Extract the (x, y) coordinate from the center of the cell holding the provided text.  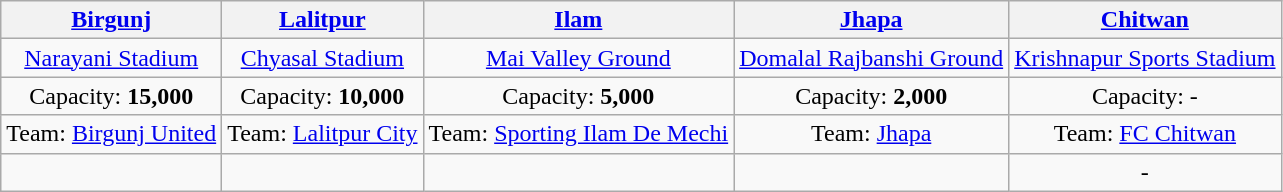
Capacity: - (1145, 96)
Capacity: 10,000 (322, 96)
Jhapa (872, 20)
- (1145, 172)
Team: Sporting Ilam De Mechi (578, 134)
Birgunj (112, 20)
Mai Valley Ground (578, 58)
Narayani Stadium (112, 58)
Team: Birgunj United (112, 134)
Krishnapur Sports Stadium (1145, 58)
Team: Lalitpur City (322, 134)
Capacity: 15,000 (112, 96)
Domalal Rajbanshi Ground (872, 58)
Team: Jhapa (872, 134)
Ilam (578, 20)
Capacity: 2,000 (872, 96)
Lalitpur (322, 20)
Chitwan (1145, 20)
Chyasal Stadium (322, 58)
Capacity: 5,000 (578, 96)
Team: FC Chitwan (1145, 134)
